Find where the given text appears and provide that cell's center as (X, Y) coordinate. 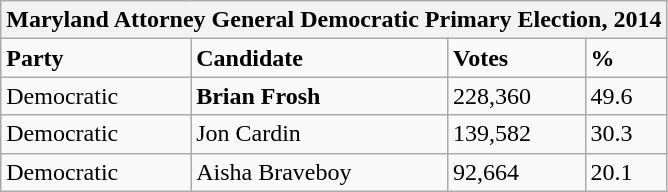
30.3 (626, 134)
Brian Frosh (320, 96)
Votes (517, 58)
228,360 (517, 96)
% (626, 58)
Jon Cardin (320, 134)
20.1 (626, 172)
Party (96, 58)
92,664 (517, 172)
49.6 (626, 96)
Candidate (320, 58)
Maryland Attorney General Democratic Primary Election, 2014 (334, 20)
139,582 (517, 134)
Aisha Braveboy (320, 172)
